Pinpoint the cell where the given text exists, returning its [x, y] midpoint coordinate. 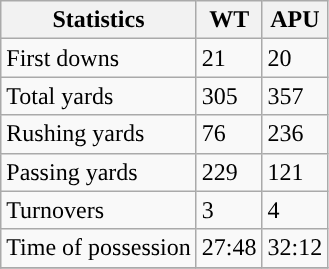
Statistics [99, 20]
Rushing yards [99, 134]
20 [295, 58]
Turnovers [99, 210]
First downs [99, 58]
Time of possession [99, 248]
76 [229, 134]
229 [229, 172]
32:12 [295, 248]
236 [295, 134]
357 [295, 96]
APU [295, 20]
3 [229, 210]
4 [295, 210]
21 [229, 58]
305 [229, 96]
WT [229, 20]
27:48 [229, 248]
Passing yards [99, 172]
Total yards [99, 96]
121 [295, 172]
